Identify which cell holds the provided text, then report its [x, y] central coordinate. 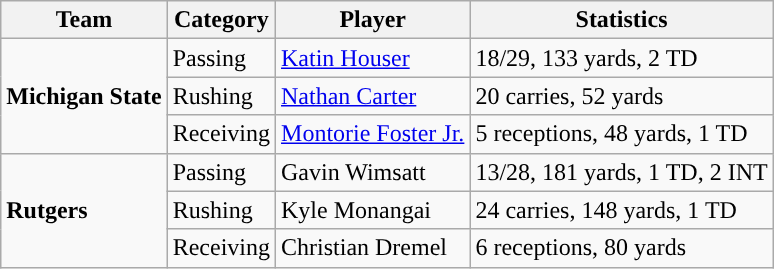
6 receptions, 80 yards [622, 248]
20 carries, 52 yards [622, 96]
Gavin Wimsatt [373, 172]
13/28, 181 yards, 1 TD, 2 INT [622, 172]
Kyle Monangai [373, 210]
Rutgers [84, 210]
18/29, 133 yards, 2 TD [622, 58]
24 carries, 148 yards, 1 TD [622, 210]
Christian Dremel [373, 248]
Team [84, 20]
Category [221, 20]
Katin Houser [373, 58]
Statistics [622, 20]
Michigan State [84, 96]
5 receptions, 48 yards, 1 TD [622, 134]
Player [373, 20]
Montorie Foster Jr. [373, 134]
Nathan Carter [373, 96]
